Locate the cell with the specified text and output its (x, y) center coordinate. 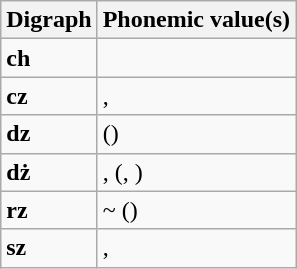
Digraph (49, 20)
() (196, 134)
ch (49, 58)
Phonemic value(s) (196, 20)
, (, ) (196, 172)
sz (49, 248)
dz (49, 134)
cz (49, 96)
dż (49, 172)
~ () (196, 210)
rz (49, 210)
